Return [x, y] of the center of cell containing provided text 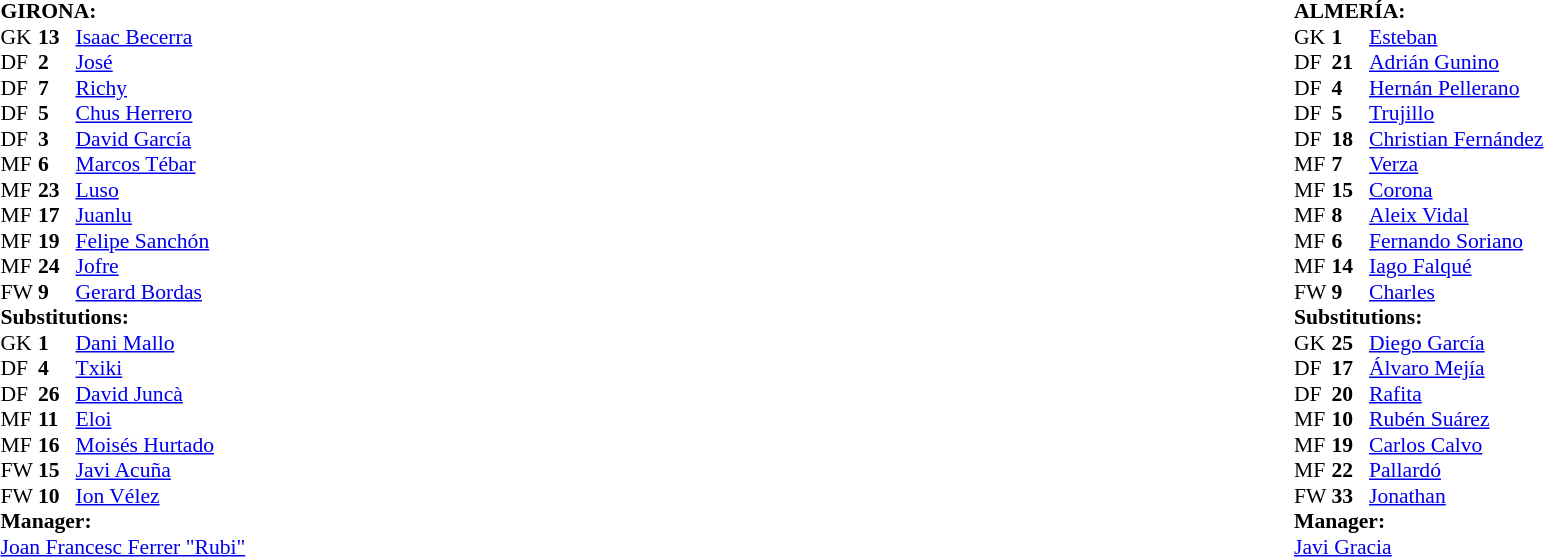
Richy [161, 88]
Hernán Pellerano [1456, 88]
Txiki [161, 369]
Javi Acuña [161, 471]
Felipe Sanchón [161, 241]
Ion Vélez [161, 496]
José [161, 63]
33 [1351, 496]
Moisés Hurtado [161, 445]
Chus Herrero [161, 113]
24 [57, 267]
Juanlu [161, 215]
Jonathan [1456, 496]
25 [1351, 343]
Esteban [1456, 37]
Corona [1456, 190]
Pallardó [1456, 471]
22 [1351, 471]
Rafita [1456, 394]
Gerard Bordas [161, 292]
Carlos Calvo [1456, 445]
2 [57, 63]
18 [1351, 139]
16 [57, 445]
Eloi [161, 419]
Trujillo [1456, 113]
Marcos Tébar [161, 165]
Diego García [1456, 343]
26 [57, 394]
Iago Falqué [1456, 267]
Fernando Soriano [1456, 241]
20 [1351, 394]
David Juncà [161, 394]
8 [1351, 215]
13 [57, 37]
Verza [1456, 165]
David García [161, 139]
Álvaro Mejía [1456, 369]
21 [1351, 63]
Luso [161, 190]
11 [57, 419]
23 [57, 190]
Jofre [161, 267]
Dani Mallo [161, 343]
3 [57, 139]
Charles [1456, 292]
Isaac Becerra [161, 37]
14 [1351, 267]
Aleix Vidal [1456, 215]
Rubén Suárez [1456, 419]
Adrián Gunino [1456, 63]
Christian Fernández [1456, 139]
